Extract the [x, y] coordinate from the center of the cell holding the provided text.  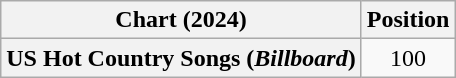
US Hot Country Songs (Billboard) [181, 58]
Position [408, 20]
Chart (2024) [181, 20]
100 [408, 58]
